Find where the given text appears and provide that cell's center as (x, y) coordinate. 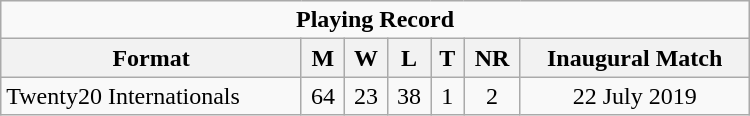
Inaugural Match (634, 58)
23 (366, 96)
Playing Record (375, 20)
64 (322, 96)
T (448, 58)
Twenty20 Internationals (152, 96)
M (322, 58)
Format (152, 58)
2 (492, 96)
NR (492, 58)
1 (448, 96)
W (366, 58)
38 (410, 96)
L (410, 58)
22 July 2019 (634, 96)
